From the cell containing the given text, extract its center point as (X, Y) coordinate. 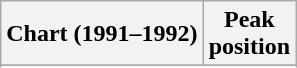
Chart (1991–1992) (102, 34)
Peakposition (249, 34)
